Find where the given text appears and provide that cell's center as [x, y] coordinate. 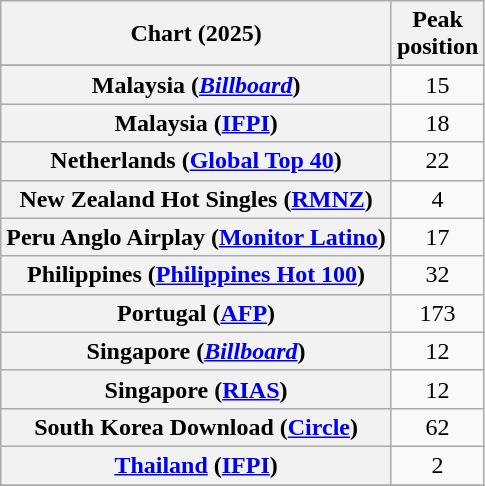
62 [437, 427]
18 [437, 123]
22 [437, 161]
Philippines (Philippines Hot 100) [196, 275]
Singapore (RIAS) [196, 389]
Portugal (AFP) [196, 313]
2 [437, 465]
4 [437, 199]
Netherlands (Global Top 40) [196, 161]
32 [437, 275]
Thailand (IFPI) [196, 465]
17 [437, 237]
South Korea Download (Circle) [196, 427]
Malaysia (IFPI) [196, 123]
173 [437, 313]
New Zealand Hot Singles (RMNZ) [196, 199]
Malaysia (Billboard) [196, 85]
Peakposition [437, 34]
15 [437, 85]
Chart (2025) [196, 34]
Peru Anglo Airplay (Monitor Latino) [196, 237]
Singapore (Billboard) [196, 351]
